Pinpoint the cell where the given text exists, returning its (X, Y) midpoint coordinate. 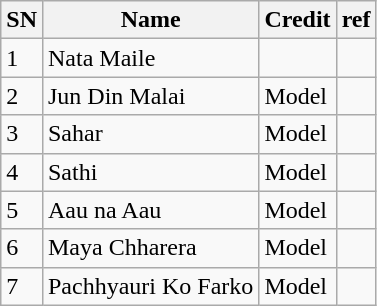
4 (22, 172)
Sahar (150, 134)
5 (22, 210)
3 (22, 134)
Maya Chharera (150, 248)
Aau na Aau (150, 210)
2 (22, 96)
Nata Maile (150, 58)
Credit (298, 20)
Pachhyauri Ko Farko (150, 286)
ref (356, 20)
7 (22, 286)
SN (22, 20)
6 (22, 248)
Sathi (150, 172)
1 (22, 58)
Jun Din Malai (150, 96)
Name (150, 20)
